From the cell containing the given text, extract its center point as (X, Y) coordinate. 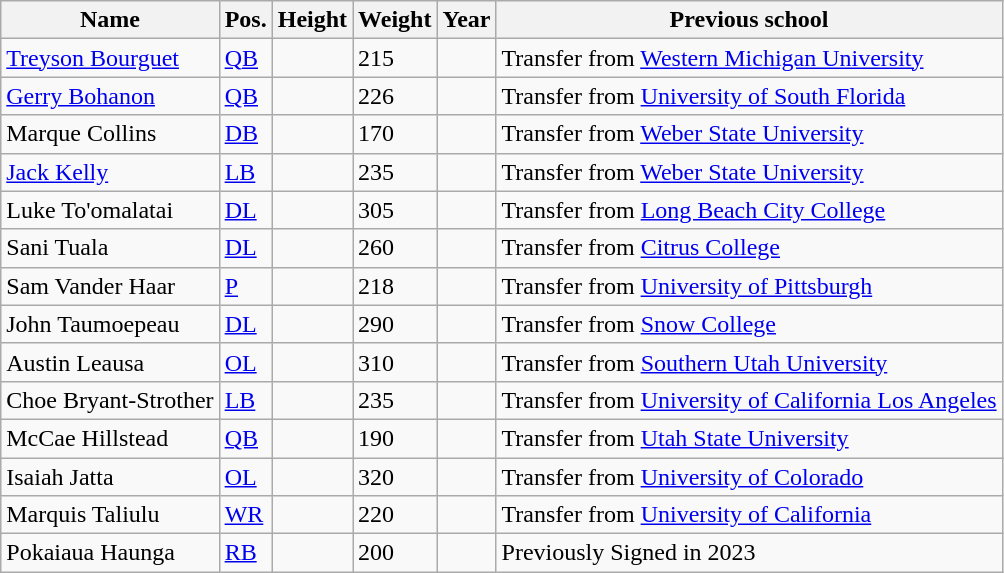
260 (395, 248)
Transfer from Snow College (749, 324)
Weight (395, 20)
Transfer from Southern Utah University (749, 362)
Isaiah Jatta (110, 477)
220 (395, 515)
DB (246, 134)
Height (312, 20)
Sani Tuala (110, 248)
Name (110, 20)
Marque Collins (110, 134)
Transfer from Western Michigan University (749, 58)
Transfer from University of Colorado (749, 477)
310 (395, 362)
Transfer from University of California (749, 515)
Year (466, 20)
Transfer from University of California Los Angeles (749, 400)
John Taumoepeau (110, 324)
Previously Signed in 2023 (749, 553)
RB (246, 553)
P (246, 286)
218 (395, 286)
WR (246, 515)
McCae Hillstead (110, 438)
190 (395, 438)
Transfer from Citrus College (749, 248)
Austin Leausa (110, 362)
Previous school (749, 20)
170 (395, 134)
Luke To'omalatai (110, 210)
320 (395, 477)
305 (395, 210)
Transfer from Long Beach City College (749, 210)
Treyson Bourguet (110, 58)
Transfer from University of South Florida (749, 96)
Pos. (246, 20)
Pokaiaua Haunga (110, 553)
Sam Vander Haar (110, 286)
Transfer from Utah State University (749, 438)
Choe Bryant-Strother (110, 400)
200 (395, 553)
Gerry Bohanon (110, 96)
215 (395, 58)
Transfer from University of Pittsburgh (749, 286)
Jack Kelly (110, 172)
290 (395, 324)
Marquis Taliulu (110, 515)
226 (395, 96)
